Detect which cell encompasses the target text, then output its [x, y] center coordinate. 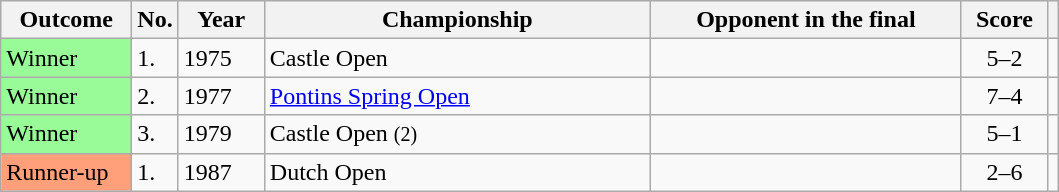
1975 [221, 58]
1987 [221, 172]
7–4 [1004, 96]
Runner-up [66, 172]
5–1 [1004, 134]
2. [155, 96]
3. [155, 134]
Score [1004, 20]
Castle Open [457, 58]
Opponent in the final [806, 20]
Outcome [66, 20]
Year [221, 20]
Castle Open (2) [457, 134]
No. [155, 20]
1979 [221, 134]
Pontins Spring Open [457, 96]
Dutch Open [457, 172]
5–2 [1004, 58]
Championship [457, 20]
2–6 [1004, 172]
1977 [221, 96]
